Extract the [x, y] coordinate from the center of the cell holding the provided text.  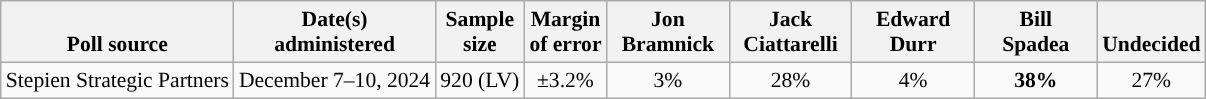
Poll source [118, 32]
Stepien Strategic Partners [118, 80]
BillSpadea [1036, 32]
Undecided [1151, 32]
Samplesize [480, 32]
December 7–10, 2024 [334, 80]
28% [790, 80]
JonBramnick [668, 32]
Marginof error [565, 32]
Date(s)administered [334, 32]
4% [914, 80]
EdwardDurr [914, 32]
JackCiattarelli [790, 32]
920 (LV) [480, 80]
3% [668, 80]
±3.2% [565, 80]
27% [1151, 80]
38% [1036, 80]
